Provide the (X, Y) coordinate of the cell's center where the given text is located.  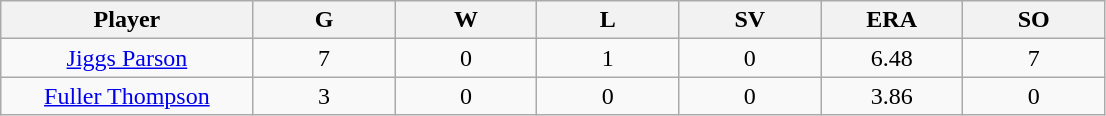
L (608, 20)
Jiggs Parson (127, 58)
W (466, 20)
SV (750, 20)
6.48 (892, 58)
1 (608, 58)
3.86 (892, 96)
3 (324, 96)
G (324, 20)
SO (1034, 20)
ERA (892, 20)
Player (127, 20)
Fuller Thompson (127, 96)
